For the text-containing cell, return its midpoint in [x, y] coordinate format. 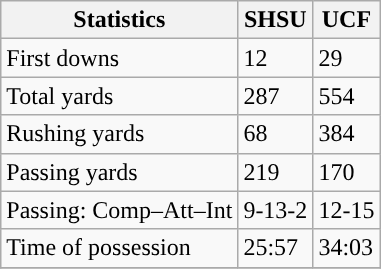
12-15 [346, 210]
9-13-2 [276, 210]
Time of possession [120, 248]
384 [346, 134]
12 [276, 58]
Passing yards [120, 172]
554 [346, 96]
Rushing yards [120, 134]
25:57 [276, 248]
287 [276, 96]
34:03 [346, 248]
SHSU [276, 20]
First downs [120, 58]
Passing: Comp–Att–Int [120, 210]
170 [346, 172]
Total yards [120, 96]
UCF [346, 20]
219 [276, 172]
29 [346, 58]
68 [276, 134]
Statistics [120, 20]
